Capture the cell that displays the provided text and extract its (x, y) central coordinate. 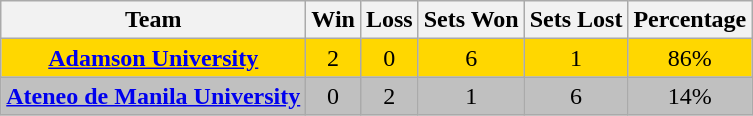
86% (690, 58)
Percentage (690, 20)
Sets Lost (576, 20)
Team (154, 20)
Sets Won (471, 20)
Ateneo de Manila University (154, 96)
14% (690, 96)
Adamson University (154, 58)
Win (334, 20)
Loss (389, 20)
